From the cell containing the given text, extract its center point as [x, y] coordinate. 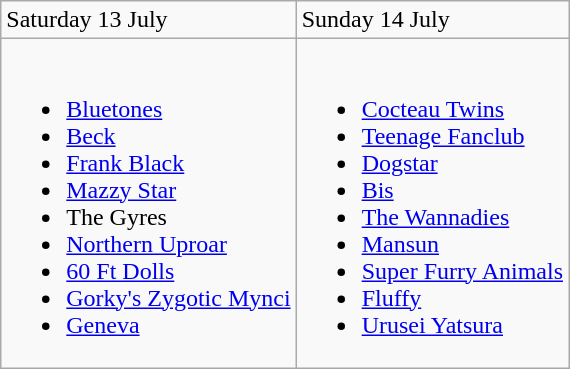
BluetonesBeckFrank BlackMazzy StarThe GyresNorthern Uproar60 Ft DollsGorky's Zygotic MynciGeneva [148, 204]
Cocteau TwinsTeenage FanclubDogstarBisThe WannadiesMansunSuper Furry AnimalsFluffyUrusei Yatsura [432, 204]
Saturday 13 July [148, 20]
Sunday 14 July [432, 20]
